Search for the cell housing the specified text and yield its [x, y] center coordinate. 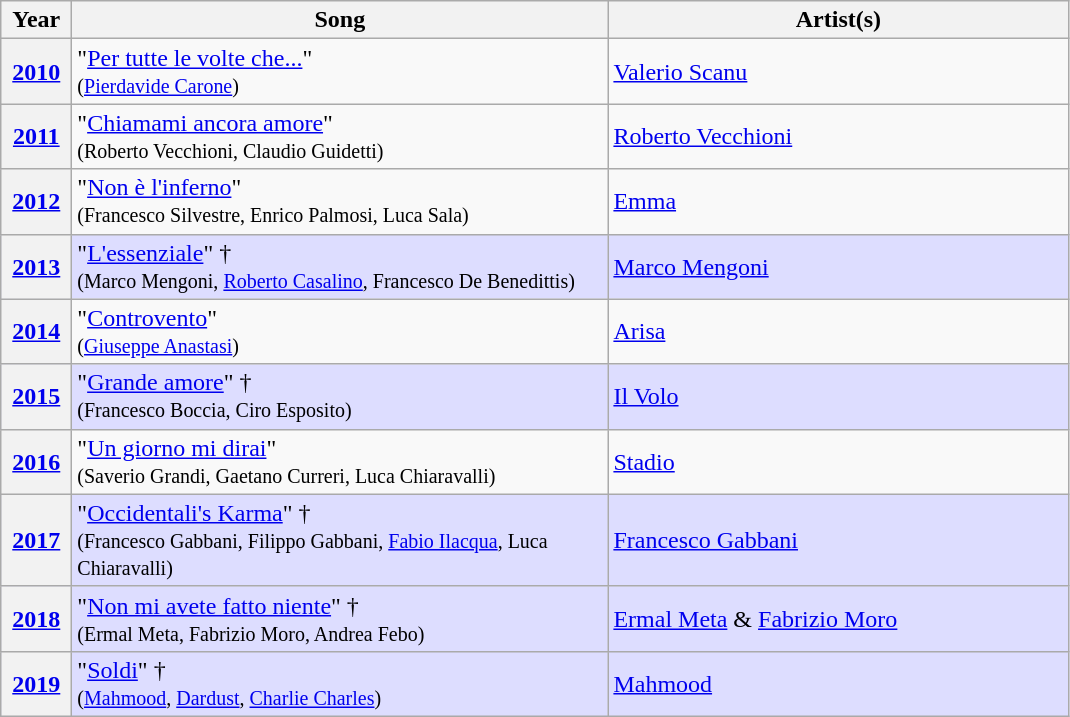
"Chiamami ancora amore"(Roberto Vecchioni, Claudio Guidetti) [340, 136]
Arisa [838, 332]
2012 [36, 202]
Roberto Vecchioni [838, 136]
Il Volo [838, 396]
2013 [36, 266]
Song [340, 20]
"Un giorno mi dirai"(Saverio Grandi, Gaetano Curreri, Luca Chiaravalli) [340, 462]
2019 [36, 684]
Stadio [838, 462]
"Non mi avete fatto niente" †(Ermal Meta, Fabrizio Moro, Andrea Febo) [340, 618]
Francesco Gabbani [838, 540]
2011 [36, 136]
Artist(s) [838, 20]
Marco Mengoni [838, 266]
Ermal Meta & Fabrizio Moro [838, 618]
2018 [36, 618]
2015 [36, 396]
"Soldi" †(Mahmood, Dardust, Charlie Charles) [340, 684]
"Occidentali's Karma" †(Francesco Gabbani, Filippo Gabbani, Fabio Ilacqua, Luca Chiaravalli) [340, 540]
2017 [36, 540]
"Per tutte le volte che..."(Pierdavide Carone) [340, 72]
"Non è l'inferno"(Francesco Silvestre, Enrico Palmosi, Luca Sala) [340, 202]
Mahmood [838, 684]
"Controvento"(Giuseppe Anastasi) [340, 332]
"L'essenziale" †(Marco Mengoni, Roberto Casalino, Francesco De Benedittis) [340, 266]
2014 [36, 332]
Valerio Scanu [838, 72]
"Grande amore" †(Francesco Boccia, Ciro Esposito) [340, 396]
Emma [838, 202]
2010 [36, 72]
2016 [36, 462]
Year [36, 20]
